Provide the [X, Y] coordinate of the cell's center where the given text is located.  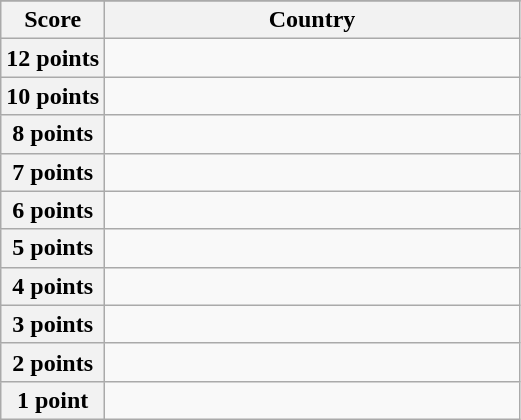
10 points [53, 96]
1 point [53, 400]
Country [312, 20]
3 points [53, 324]
6 points [53, 210]
4 points [53, 286]
7 points [53, 172]
Score [53, 20]
5 points [53, 248]
12 points [53, 58]
8 points [53, 134]
2 points [53, 362]
